Identify which cell holds the provided text, then report its (x, y) central coordinate. 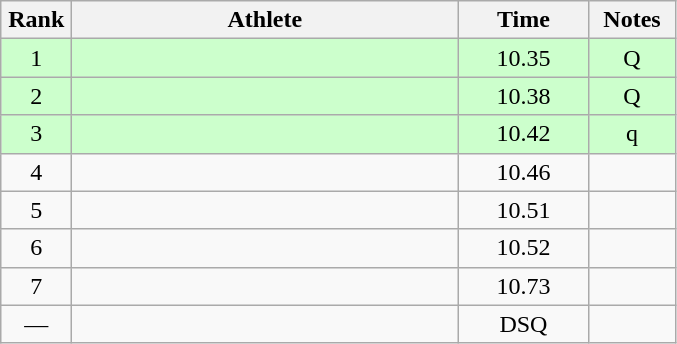
10.52 (524, 248)
7 (36, 286)
10.35 (524, 58)
Time (524, 20)
10.46 (524, 172)
2 (36, 96)
DSQ (524, 324)
3 (36, 134)
q (632, 134)
Notes (632, 20)
6 (36, 248)
10.73 (524, 286)
Rank (36, 20)
4 (36, 172)
Athlete (265, 20)
5 (36, 210)
— (36, 324)
10.38 (524, 96)
1 (36, 58)
10.42 (524, 134)
10.51 (524, 210)
